Determine the (x, y) coordinate at the center of the cell enclosing the given text.  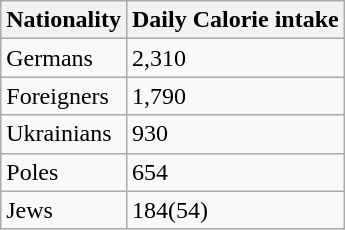
Ukrainians (64, 134)
Nationality (64, 20)
184(54) (235, 210)
Daily Calorie intake (235, 20)
1,790 (235, 96)
Foreigners (64, 96)
930 (235, 134)
2,310 (235, 58)
Jews (64, 210)
Germans (64, 58)
654 (235, 172)
Poles (64, 172)
